Return [x, y] of the center of cell containing provided text 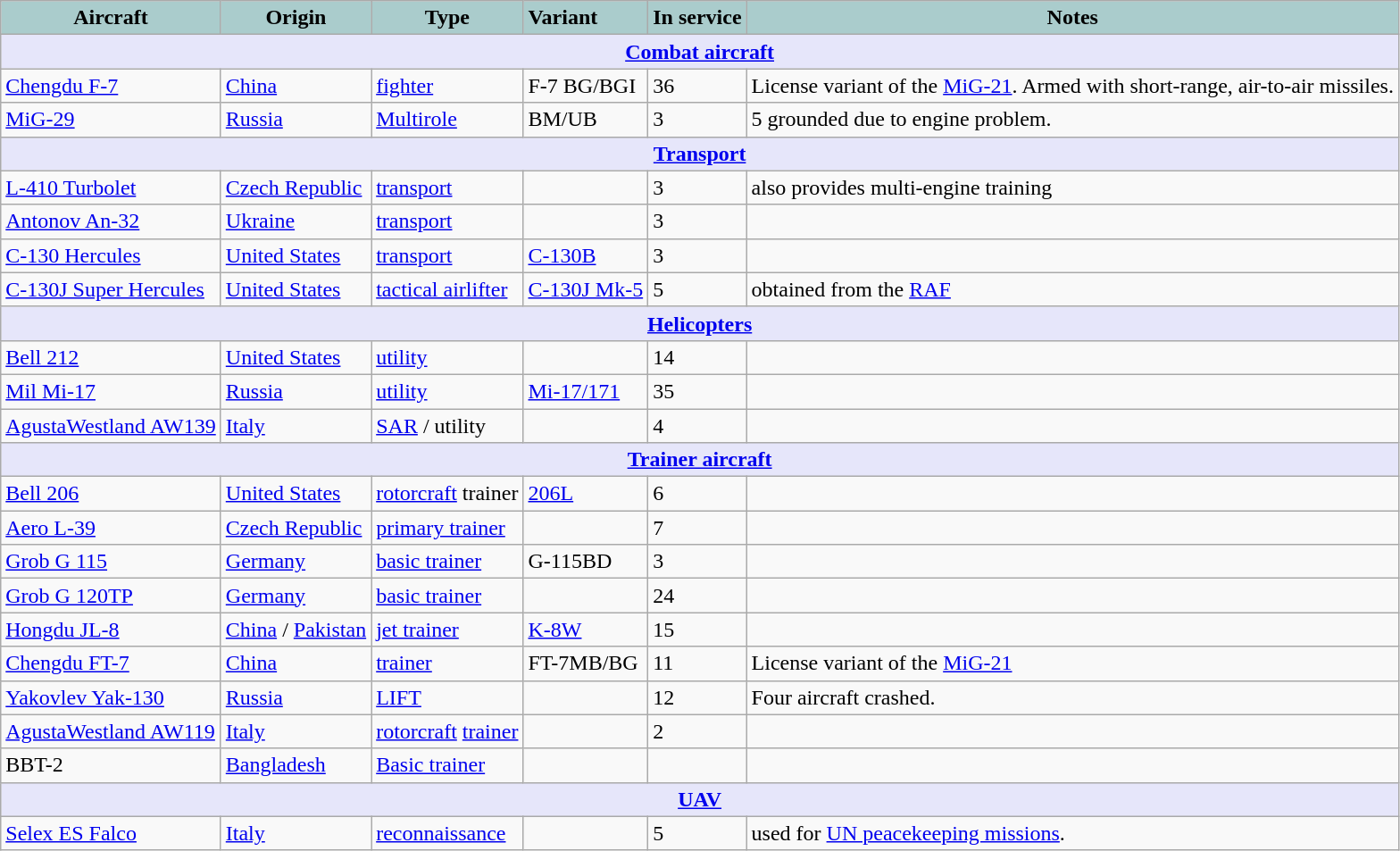
FT-7MB/BG [586, 663]
7 [697, 528]
Bell 206 [111, 494]
4 [697, 426]
Type [447, 18]
LIFT [447, 697]
L-410 Turbolet [111, 188]
Hongdu JL-8 [111, 630]
UAV [700, 799]
2 [697, 731]
Chengdu FT-7 [111, 663]
Ukraine [296, 221]
6 [697, 494]
jet trainer [447, 630]
Notes [1072, 18]
SAR / utility [447, 426]
C-130B [586, 255]
K-8W [586, 630]
tactical airlifter [447, 289]
AgustaWestland AW139 [111, 426]
C-130J Super Hercules [111, 289]
Antonov An-32 [111, 221]
Variant [586, 18]
License variant of the MiG-21. Armed with short-range, air-to-air missiles. [1072, 86]
Bell 212 [111, 357]
Chengdu F-7 [111, 86]
35 [697, 391]
Mi-17/171 [586, 391]
China / Pakistan [296, 630]
MiG-29 [111, 120]
obtained from the RAF [1072, 289]
C-130J Mk-5 [586, 289]
Trainer aircraft [700, 460]
Multirole [447, 120]
also provides multi-engine training [1072, 188]
Selex ES Falco [111, 833]
fighter [447, 86]
G-115BD [586, 562]
Basic trainer [447, 765]
primary trainer [447, 528]
Aero L-39 [111, 528]
Yakovlev Yak-130 [111, 697]
Grob G 115 [111, 562]
used for UN peacekeeping missions. [1072, 833]
Transport [700, 154]
In service [697, 18]
Helicopters [700, 323]
Mil Mi-17 [111, 391]
License variant of the MiG-21 [1072, 663]
AgustaWestland AW119 [111, 731]
15 [697, 630]
12 [697, 697]
C-130 Hercules [111, 255]
24 [697, 596]
11 [697, 663]
trainer [447, 663]
BBT-2 [111, 765]
14 [697, 357]
Combat aircraft [700, 52]
Four aircraft crashed. [1072, 697]
Bangladesh [296, 765]
Grob G 120TP [111, 596]
reconnaissance [447, 833]
36 [697, 86]
206L [586, 494]
Aircraft [111, 18]
F-7 BG/BGI [586, 86]
5 grounded due to engine problem. [1072, 120]
Origin [296, 18]
BM/UB [586, 120]
